Output the (X, Y) coordinate of the center of the cell containing the given text.  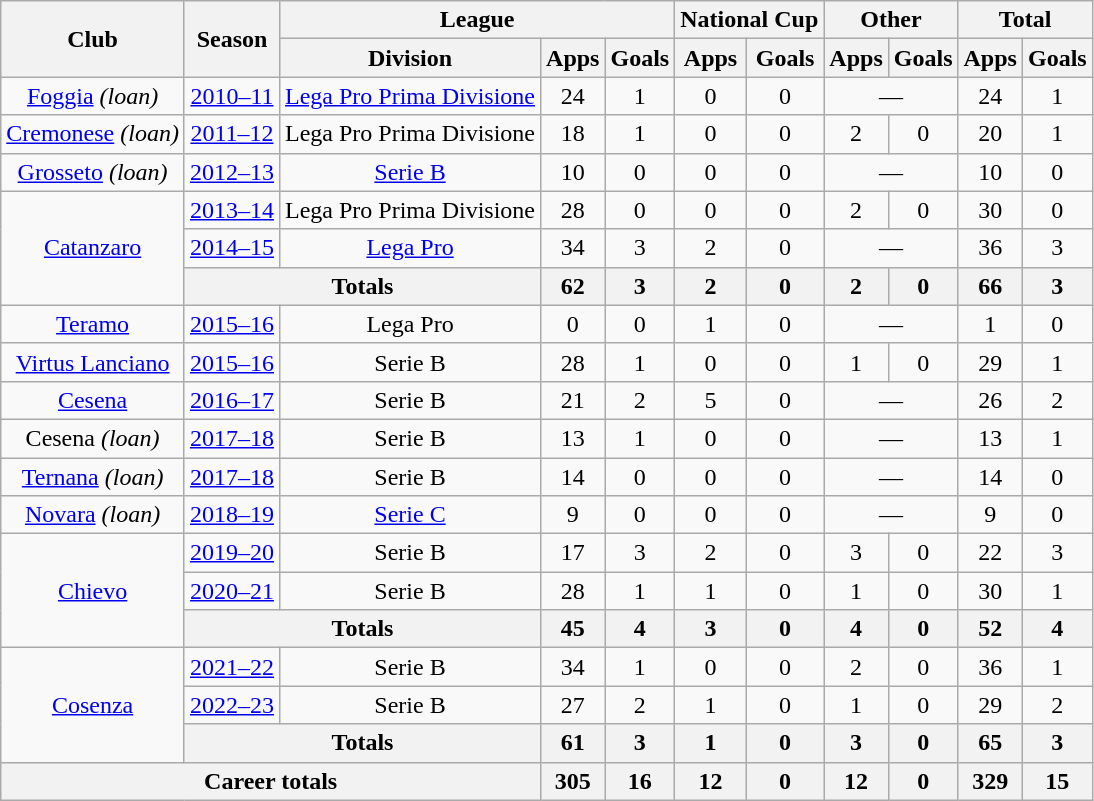
329 (990, 781)
Cosenza (93, 705)
Career totals (271, 781)
Grosseto (loan) (93, 172)
2020–21 (232, 591)
Foggia (loan) (93, 96)
17 (573, 553)
45 (573, 629)
5 (711, 400)
Novara (loan) (93, 515)
2022–23 (232, 705)
Teramo (93, 324)
Catanzaro (93, 248)
Division (410, 58)
Season (232, 39)
Cremonese (loan) (93, 134)
2011–12 (232, 134)
National Cup (750, 20)
Serie C (410, 515)
16 (640, 781)
2010–11 (232, 96)
26 (990, 400)
20 (990, 134)
21 (573, 400)
Ternana (loan) (93, 477)
66 (990, 286)
Total (1025, 20)
Cesena (loan) (93, 438)
Other (891, 20)
2019–20 (232, 553)
2018–19 (232, 515)
305 (573, 781)
2014–15 (232, 248)
Cesena (93, 400)
27 (573, 705)
65 (990, 743)
52 (990, 629)
Club (93, 39)
Chievo (93, 591)
2021–22 (232, 667)
2012–13 (232, 172)
62 (573, 286)
League (478, 20)
22 (990, 553)
2016–17 (232, 400)
18 (573, 134)
Virtus Lanciano (93, 362)
15 (1057, 781)
2013–14 (232, 210)
61 (573, 743)
